Detect which cell encompasses the target text, then output its (x, y) center coordinate. 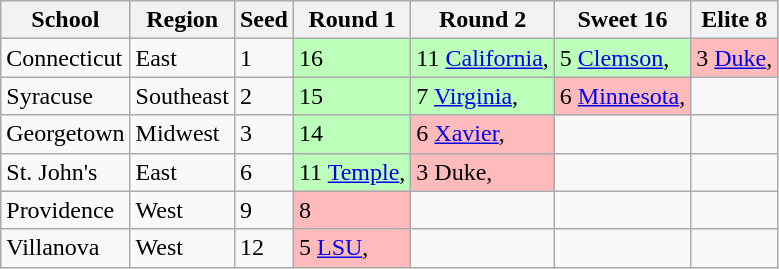
Region (182, 20)
Midwest (182, 134)
St. John's (66, 172)
Elite 8 (734, 20)
6 Minnesota, (622, 96)
6 Xavier, (482, 134)
12 (264, 248)
Round 1 (352, 20)
Connecticut (66, 58)
15 (352, 96)
Southeast (182, 96)
11 California, (482, 58)
Round 2 (482, 20)
14 (352, 134)
Syracuse (66, 96)
Seed (264, 20)
1 (264, 58)
3 (264, 134)
9 (264, 210)
Georgetown (66, 134)
2 (264, 96)
School (66, 20)
6 (264, 172)
Sweet 16 (622, 20)
16 (352, 58)
Villanova (66, 248)
5 LSU, (352, 248)
5 Clemson, (622, 58)
8 (352, 210)
11 Temple, (352, 172)
Providence (66, 210)
7 Virginia, (482, 96)
